Extract the (x, y) coordinate from the center of the cell holding the provided text.  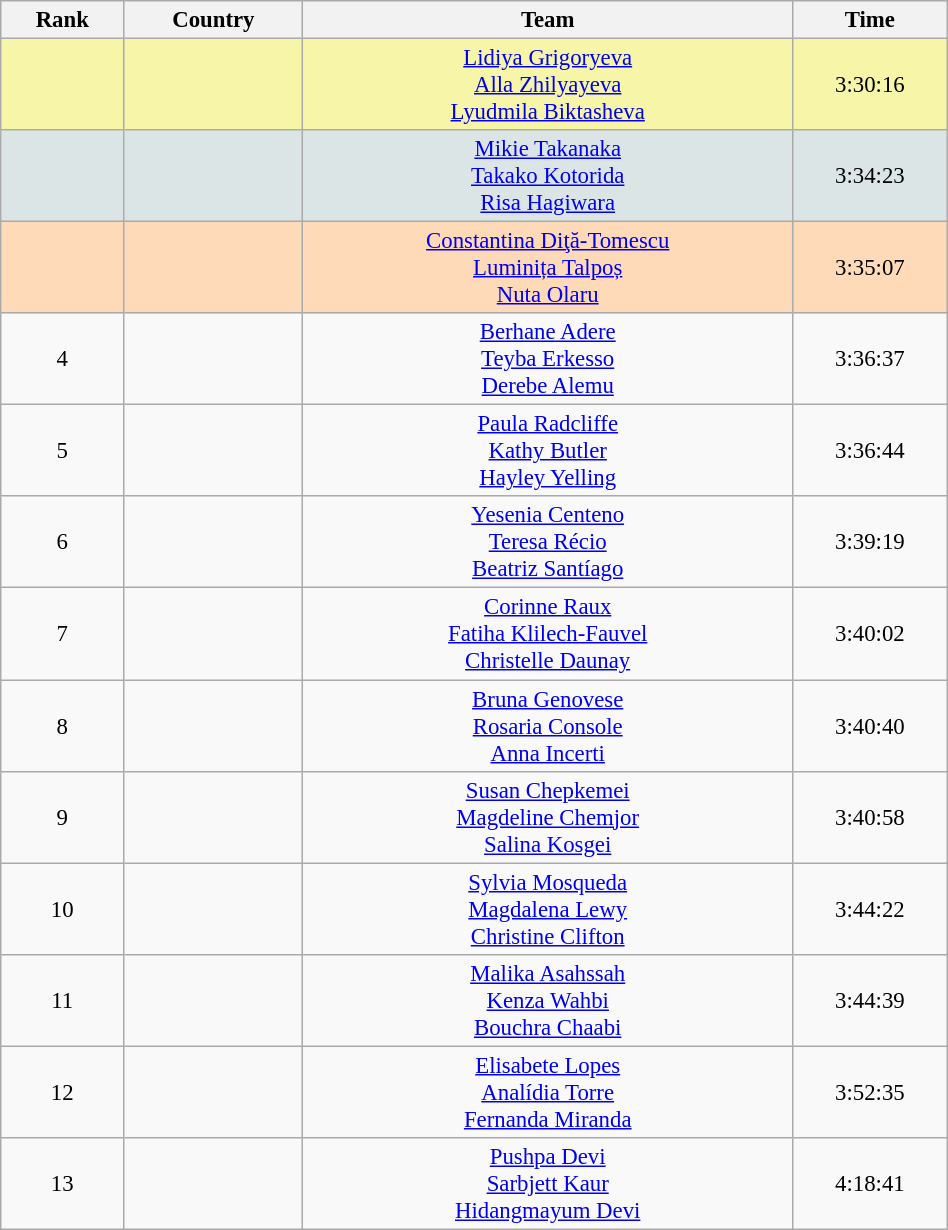
3:36:44 (870, 451)
3:34:23 (870, 176)
12 (62, 1092)
Team (548, 20)
Sylvia MosquedaMagdalena LewyChristine Clifton (548, 909)
3:30:16 (870, 85)
11 (62, 1000)
3:52:35 (870, 1092)
4:18:41 (870, 1184)
Bruna GenoveseRosaria ConsoleAnna Incerti (548, 726)
Berhane AdereTeyba ErkessoDerebe Alemu (548, 359)
8 (62, 726)
5 (62, 451)
3:39:19 (870, 542)
9 (62, 817)
Elisabete LopesAnalídia TorreFernanda Miranda (548, 1092)
4 (62, 359)
7 (62, 634)
3:44:39 (870, 1000)
3:40:40 (870, 726)
3:44:22 (870, 909)
Country (214, 20)
Rank (62, 20)
3:40:02 (870, 634)
Susan ChepkemeiMagdeline ChemjorSalina Kosgei (548, 817)
Lidiya GrigoryevaAlla ZhilyayevaLyudmila Biktasheva (548, 85)
Corinne RauxFatiha Klilech-FauvelChristelle Daunay (548, 634)
3:35:07 (870, 268)
3:40:58 (870, 817)
Constantina Diţă-TomescuLuminița TalpoșNuta Olaru (548, 268)
3:36:37 (870, 359)
13 (62, 1184)
Yesenia CentenoTeresa RécioBeatriz Santíago (548, 542)
Time (870, 20)
Malika AsahssahKenza WahbiBouchra Chaabi (548, 1000)
Pushpa DeviSarbjett KaurHidangmayum Devi (548, 1184)
10 (62, 909)
6 (62, 542)
Paula RadcliffeKathy ButlerHayley Yelling (548, 451)
Mikie TakanakaTakako KotoridaRisa Hagiwara (548, 176)
